Find where the given text appears and provide that cell's center as [x, y] coordinate. 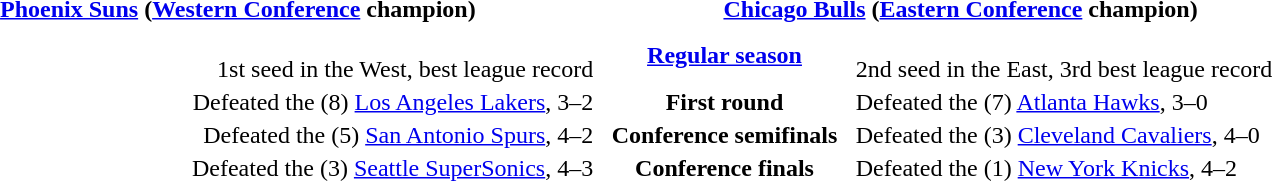
First round [725, 102]
Regular season [725, 56]
Conference semifinals [725, 135]
